Output the [X, Y] coordinate of the center of the cell containing the given text.  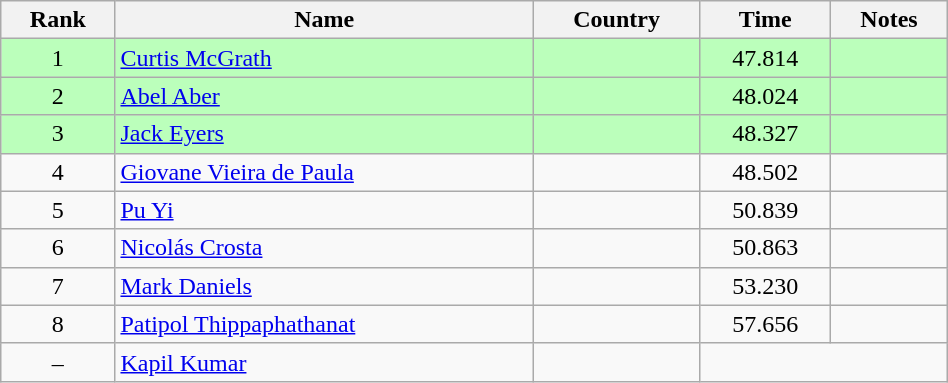
6 [58, 248]
Rank [58, 20]
Notes [889, 20]
Patipol Thippaphathanat [324, 324]
Curtis McGrath [324, 58]
– [58, 362]
4 [58, 172]
1 [58, 58]
Mark Daniels [324, 286]
53.230 [766, 286]
50.839 [766, 210]
Name [324, 20]
3 [58, 134]
2 [58, 96]
Kapil Kumar [324, 362]
Jack Eyers [324, 134]
5 [58, 210]
Pu Yi [324, 210]
Country [616, 20]
Time [766, 20]
47.814 [766, 58]
48.024 [766, 96]
50.863 [766, 248]
48.327 [766, 134]
7 [58, 286]
Giovane Vieira de Paula [324, 172]
Abel Aber [324, 96]
8 [58, 324]
57.656 [766, 324]
48.502 [766, 172]
Nicolás Crosta [324, 248]
